Scan for the cell matching the given text and deliver its [X, Y] coordinate at center. 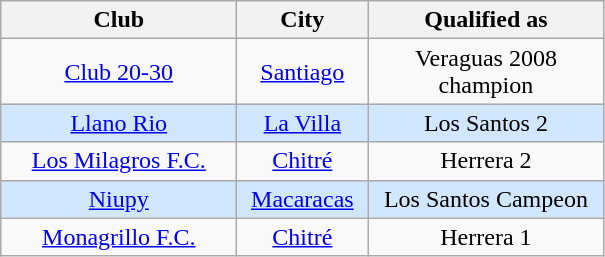
Herrera 2 [486, 161]
Santiago [302, 72]
Club 20-30 [119, 72]
Qualified as [486, 20]
Llano Rio [119, 123]
Club [119, 20]
Veraguas 2008 champion [486, 72]
Monagrillo F.C. [119, 237]
Herrera 1 [486, 237]
City [302, 20]
Macaracas [302, 199]
Niupy [119, 199]
La Villa [302, 123]
Los Santos 2 [486, 123]
Los Milagros F.C. [119, 161]
Los Santos Campeon [486, 199]
